Detect which cell encompasses the target text, then output its [X, Y] center coordinate. 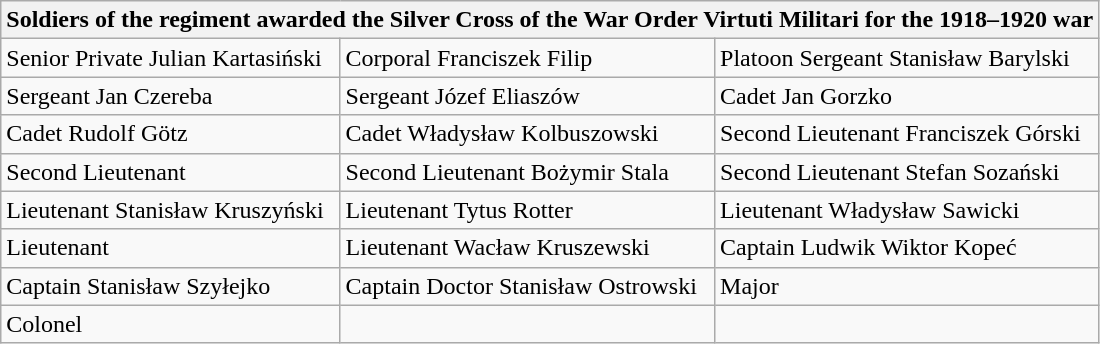
Lieutenant [170, 248]
Lieutenant Wacław Kruszewski [527, 248]
Second Lieutenant Bożymir Stala [527, 172]
Soldiers of the regiment awarded the Silver Cross of the War Order Virtuti Militari for the 1918–1920 war [550, 20]
Major [907, 286]
Lieutenant Tytus Rotter [527, 210]
Sergeant Jan Czereba [170, 96]
Colonel [170, 324]
Second Lieutenant [170, 172]
Cadet Władysław Kolbuszowski [527, 134]
Second Lieutenant Franciszek Górski [907, 134]
Cadet Jan Gorzko [907, 96]
Second Lieutenant Stefan Sozański [907, 172]
Platoon Sergeant Stanisław Barylski [907, 58]
Lieutenant Władysław Sawicki [907, 210]
Captain Doctor Stanisław Ostrowski [527, 286]
Corporal Franciszek Filip [527, 58]
Captain Ludwik Wiktor Kopeć [907, 248]
Cadet Rudolf Götz [170, 134]
Sergeant Józef Eliaszów [527, 96]
Lieutenant Stanisław Kruszyński [170, 210]
Senior Private Julian Kartasiński [170, 58]
Captain Stanisław Szyłejko [170, 286]
